For the text-containing cell, return its midpoint in [X, Y] coordinate format. 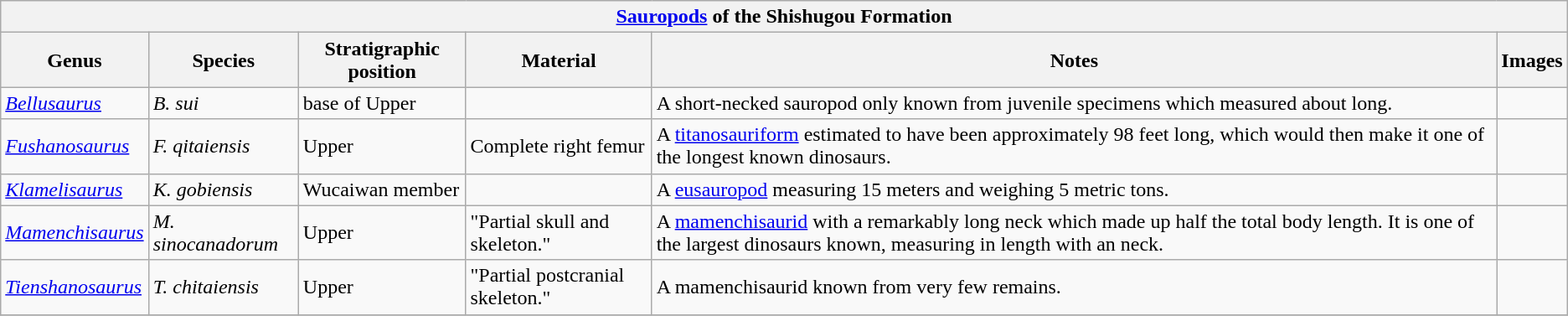
Species [223, 60]
T. chitaiensis [223, 287]
B. sui [223, 103]
Fushanosaurus [75, 146]
Notes [1074, 60]
Images [1532, 60]
Sauropods of the Shishugou Formation [784, 17]
Klamelisaurus [75, 189]
Material [559, 60]
A titanosauriform estimated to have been approximately 98 feet long, which would then make it one of the longest known dinosaurs. [1074, 146]
Genus [75, 60]
Mamenchisaurus [75, 233]
A mamenchisaurid known from very few remains. [1074, 287]
"Partial skull and skeleton." [559, 233]
base of Upper [382, 103]
M. sinocanadorum [223, 233]
Stratigraphic position [382, 60]
A short-necked sauropod only known from juvenile specimens which measured about long. [1074, 103]
K. gobiensis [223, 189]
Tienshanosaurus [75, 287]
"Partial postcranial skeleton." [559, 287]
F. qitaiensis [223, 146]
Bellusaurus [75, 103]
Complete right femur [559, 146]
Wucaiwan member [382, 189]
A eusauropod measuring 15 meters and weighing 5 metric tons. [1074, 189]
